Find where the given text appears and provide that cell's center as [x, y] coordinate. 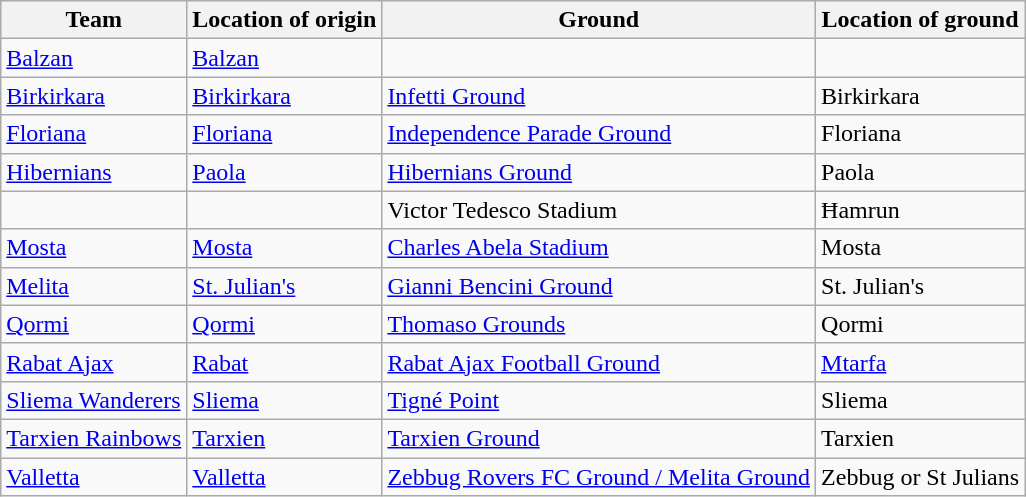
Infetti Ground [599, 96]
Hibernians Ground [599, 172]
Sliema Wanderers [94, 400]
Rabat Ajax Football Ground [599, 362]
Independence Parade Ground [599, 134]
Gianni Bencini Ground [599, 286]
Melita [94, 286]
Rabat [284, 362]
Mtarfa [920, 362]
Tigné Point [599, 400]
Charles Abela Stadium [599, 248]
Zebbug or St Julians [920, 477]
Ground [599, 20]
Tarxien Rainbows [94, 438]
Location of ground [920, 20]
Hibernians [94, 172]
Victor Tedesco Stadium [599, 210]
Zebbug Rovers FC Ground / Melita Ground [599, 477]
Ħamrun [920, 210]
Location of origin [284, 20]
Rabat Ajax [94, 362]
Team [94, 20]
Thomaso Grounds [599, 324]
Tarxien Ground [599, 438]
